From the cell containing the given text, extract its center point as [X, Y] coordinate. 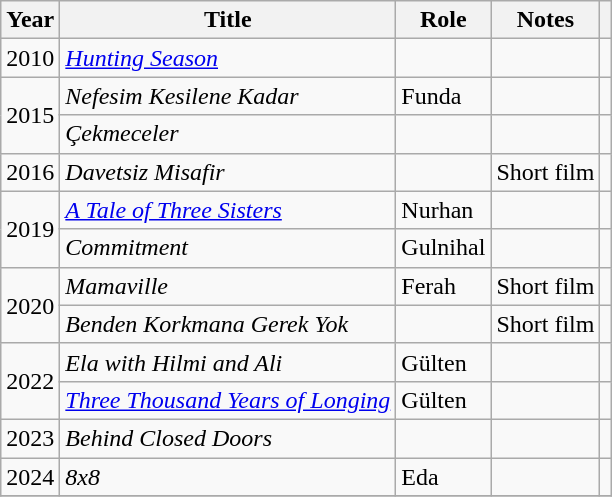
Eda [444, 477]
Year [30, 20]
Nefesim Kesilene Kadar [228, 96]
Ferah [444, 286]
Behind Closed Doors [228, 438]
Ela with Hilmi and Ali [228, 362]
Funda [444, 96]
Benden Korkmana Gerek Yok [228, 324]
2010 [30, 58]
2024 [30, 477]
Mamaville [228, 286]
2016 [30, 172]
Çekmeceler [228, 134]
2019 [30, 229]
A Tale of Three Sisters [228, 210]
2023 [30, 438]
Three Thousand Years of Longing [228, 400]
2020 [30, 305]
Hunting Season [228, 58]
Nurhan [444, 210]
2022 [30, 381]
8x8 [228, 477]
Davetsiz Misafir [228, 172]
Title [228, 20]
Commitment [228, 248]
Notes [546, 20]
Role [444, 20]
2015 [30, 115]
Gulnihal [444, 248]
